Determine the (x, y) coordinate at the center of the cell enclosing the given text.  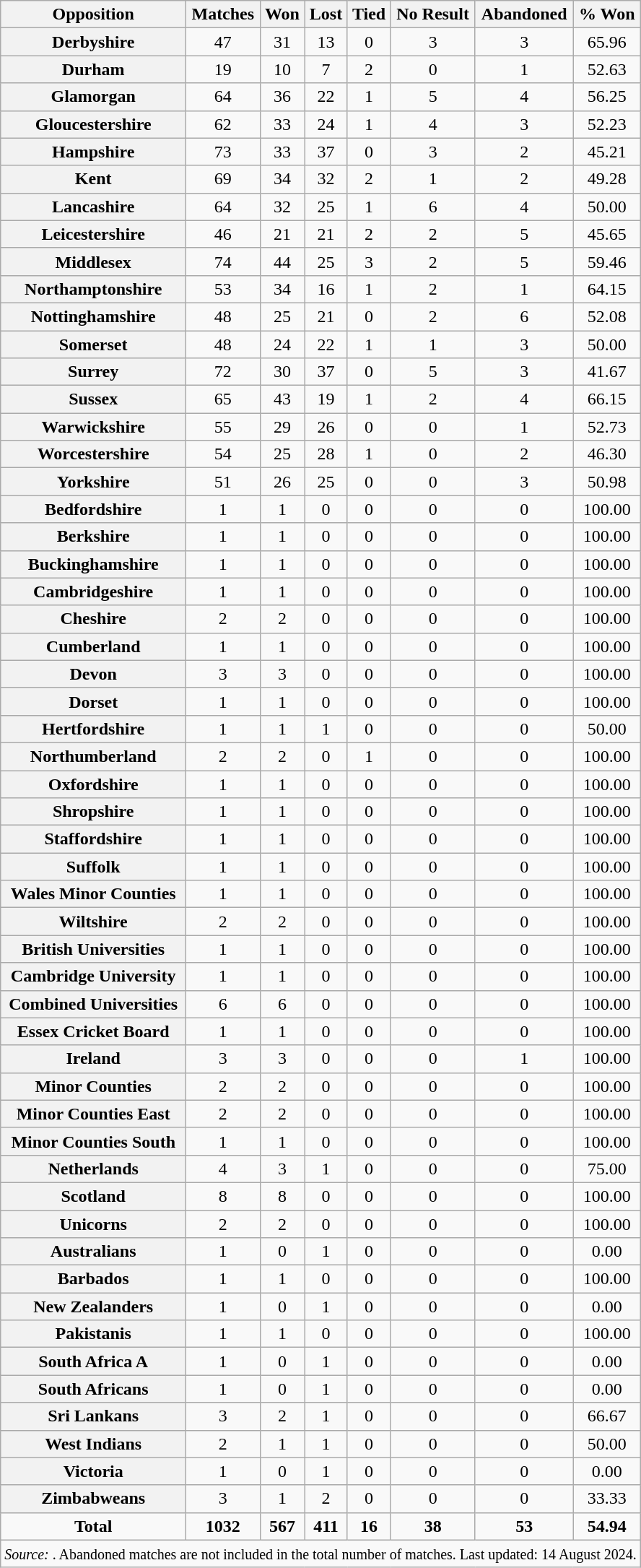
Hampshire (94, 152)
74 (223, 261)
62 (223, 124)
Devon (94, 674)
69 (223, 179)
50.98 (606, 482)
Wiltshire (94, 922)
Netherlands (94, 1169)
Derbyshire (94, 42)
10 (282, 69)
75.00 (606, 1169)
Warwickshire (94, 427)
Kent (94, 179)
Buckinghamshire (94, 564)
52.63 (606, 69)
South Africans (94, 1389)
Cumberland (94, 646)
Yorkshire (94, 482)
Cambridgeshire (94, 592)
Total (94, 1526)
30 (282, 372)
33.33 (606, 1499)
Glamorgan (94, 97)
51 (223, 482)
Nottinghamshire (94, 316)
Combined Universities (94, 1004)
41.67 (606, 372)
New Zealanders (94, 1307)
Dorset (94, 701)
Australians (94, 1252)
Won (282, 14)
411 (326, 1526)
49.28 (606, 179)
46.30 (606, 454)
% Won (606, 14)
Leicestershire (94, 234)
Minor Counties (94, 1086)
Surrey (94, 372)
No Result (433, 14)
43 (282, 399)
Unicorns (94, 1224)
66.15 (606, 399)
Oxfordshire (94, 784)
Abandoned (524, 14)
Opposition (94, 14)
73 (223, 152)
Northumberland (94, 756)
Minor Counties South (94, 1141)
Victoria (94, 1471)
Lost (326, 14)
59.46 (606, 261)
1032 (223, 1526)
567 (282, 1526)
38 (433, 1526)
Hertfordshire (94, 729)
66.67 (606, 1416)
56.25 (606, 97)
28 (326, 454)
Minor Counties East (94, 1114)
Matches (223, 14)
Barbados (94, 1279)
45.65 (606, 234)
Shropshire (94, 812)
Sri Lankans (94, 1416)
Middlesex (94, 261)
Essex Cricket Board (94, 1031)
Northamptonshire (94, 289)
West Indians (94, 1444)
52.23 (606, 124)
54.94 (606, 1526)
54 (223, 454)
Wales Minor Counties (94, 894)
72 (223, 372)
65 (223, 399)
Berkshire (94, 537)
Sussex (94, 399)
Bedfordshire (94, 509)
Cambridge University (94, 976)
46 (223, 234)
45.21 (606, 152)
Staffordshire (94, 839)
Zimbabweans (94, 1499)
Source: . Abandoned matches are not included in the total number of matches. Last updated: 14 August 2024. (320, 1554)
31 (282, 42)
65.96 (606, 42)
Lancashire (94, 207)
Ireland (94, 1059)
36 (282, 97)
Durham (94, 69)
47 (223, 42)
55 (223, 427)
Cheshire (94, 619)
Pakistanis (94, 1334)
Worcestershire (94, 454)
64.15 (606, 289)
British Universities (94, 949)
7 (326, 69)
Suffolk (94, 867)
52.08 (606, 316)
Scotland (94, 1196)
Gloucestershire (94, 124)
13 (326, 42)
Somerset (94, 345)
52.73 (606, 427)
South Africa A (94, 1361)
29 (282, 427)
44 (282, 261)
Tied (369, 14)
